Search for the cell housing the specified text and yield its (x, y) center coordinate. 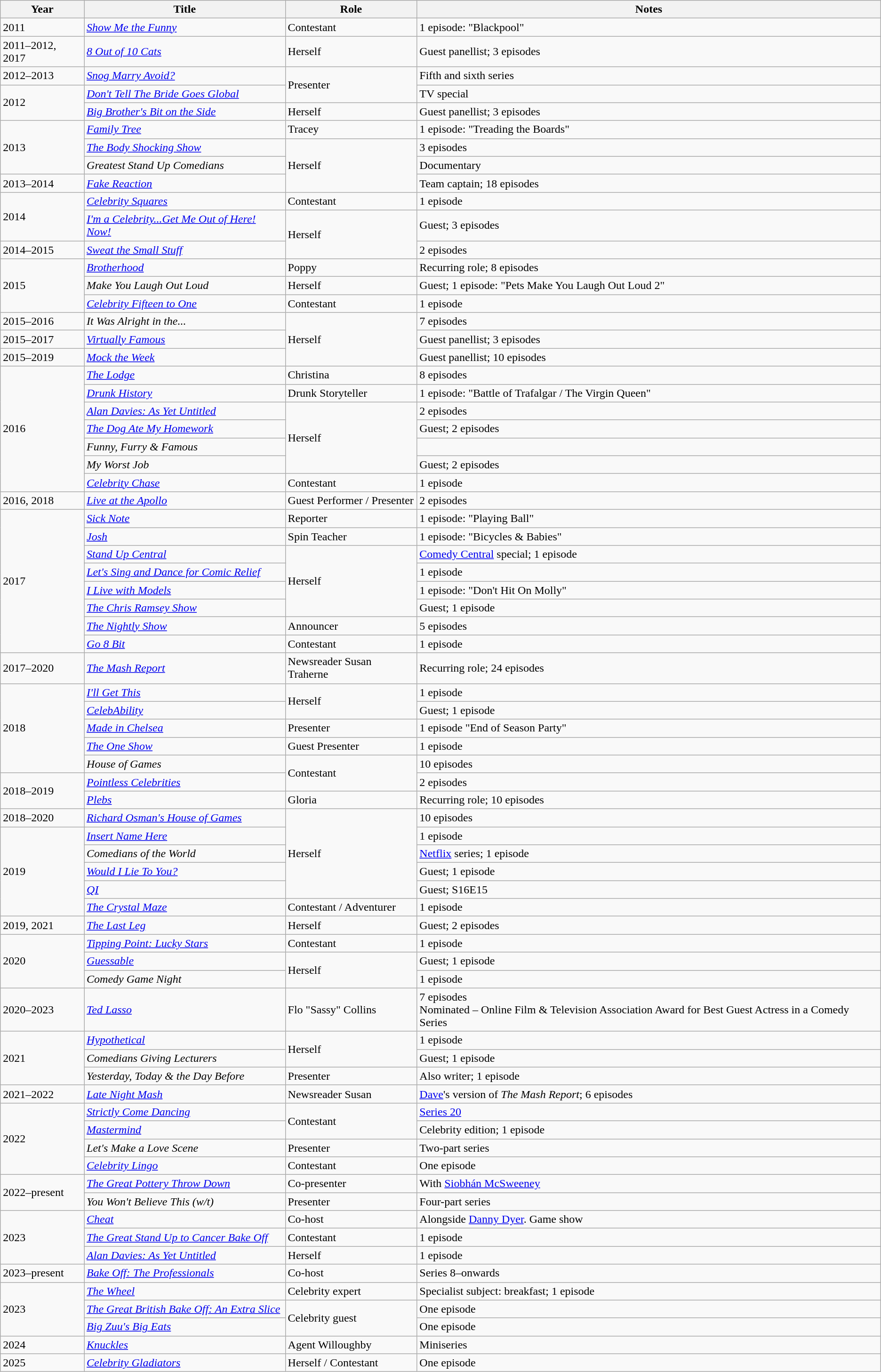
8 Out of 10 Cats (185, 52)
2015 (42, 286)
7 episodesNominated – Online Film & Television Association Award for Best Guest Actress in a Comedy Series (649, 1010)
Guest Performer / Presenter (351, 500)
Team captain; 18 episodes (649, 183)
My Worst Job (185, 465)
House of Games (185, 764)
Newsreader Susan (351, 1094)
Reporter (351, 518)
Stand Up Central (185, 554)
2011–2012, 2017 (42, 52)
Guest; 3 episodes (649, 225)
Strictly Come Dancing (185, 1112)
Series 20 (649, 1112)
Yesterday, Today & the Day Before (185, 1076)
2012–2013 (42, 76)
The Dog Ate My Homework (185, 429)
The Mash Report (185, 668)
2021 (42, 1058)
2019, 2021 (42, 925)
2022–present (42, 1193)
8 episodes (649, 375)
Netflix series; 1 episode (649, 854)
Celebrity Squares (185, 201)
Tracey (351, 129)
Live at the Apollo (185, 500)
2019 (42, 871)
Sick Note (185, 518)
2016 (42, 429)
1 episode: "Treading the Boards" (649, 129)
Big Zuu's Big Eats (185, 1327)
Pointless Celebrities (185, 782)
Show Me the Funny (185, 27)
Fifth and sixth series (649, 76)
Don't Tell The Bride Goes Global (185, 94)
CelebAbility (185, 710)
2018–2019 (42, 791)
Knuckles (185, 1345)
Let's Make a Love Scene (185, 1148)
Guessable (185, 961)
Josh (185, 536)
Herself / Contestant (351, 1363)
Celebrity Lingo (185, 1166)
You Won't Believe This (w/t) (185, 1202)
Role (351, 9)
Richard Osman's House of Games (185, 818)
Recurring role; 10 episodes (649, 800)
Alongside Danny Dyer. Game show (649, 1220)
Cheat (185, 1220)
Insert Name Here (185, 835)
Series 8–onwards (649, 1273)
Comedy Central special; 1 episode (649, 554)
The Great Stand Up to Cancer Bake Off (185, 1237)
Celebrity expert (351, 1291)
2018 (42, 728)
Miniseries (649, 1345)
Co-presenter (351, 1184)
Ted Lasso (185, 1010)
Guest panellist; 10 episodes (649, 357)
Bake Off: The Professionals (185, 1273)
Mock the Week (185, 357)
Two-part series (649, 1148)
Christina (351, 375)
2018–2020 (42, 818)
Hypothetical (185, 1040)
Greatest Stand Up Comedians (185, 165)
2023–present (42, 1273)
The Crystal Maze (185, 907)
2012 (42, 103)
Go 8 Bit (185, 644)
Late Night Mash (185, 1094)
2022 (42, 1139)
2017–2020 (42, 668)
I Live with Models (185, 590)
1 episode: "Battle of Trafalgar / The Virgin Queen" (649, 393)
1 episode: "Don't Hit On Molly" (649, 590)
Let's Sing and Dance for Comic Relief (185, 572)
2014–2015 (42, 250)
2020–2023 (42, 1010)
Plebs (185, 800)
I'll Get This (185, 692)
Recurring role; 8 episodes (649, 268)
Guest Presenter (351, 746)
The Body Shocking Show (185, 147)
2017 (42, 581)
2014 (42, 217)
Would I Lie To You? (185, 872)
2021–2022 (42, 1094)
Tipping Point: Lucky Stars (185, 943)
The Great Pottery Throw Down (185, 1184)
The One Show (185, 746)
2024 (42, 1345)
Agent Willoughby (351, 1345)
Big Brother's Bit on the Side (185, 112)
Comedians Giving Lecturers (185, 1058)
2015–2016 (42, 321)
Announcer (351, 626)
5 episodes (649, 626)
Mastermind (185, 1130)
Funny, Furry & Famous (185, 447)
Four-part series (649, 1202)
Celebrity guest (351, 1318)
Flo "Sassy" Collins (351, 1010)
2020 (42, 961)
Documentary (649, 165)
The Last Leg (185, 925)
Made in Chelsea (185, 728)
2013 (42, 147)
Drunk Storyteller (351, 393)
Year (42, 9)
3 episodes (649, 147)
Dave's version of The Mash Report; 6 episodes (649, 1094)
2015–2019 (42, 357)
Family Tree (185, 129)
Celebrity edition; 1 episode (649, 1130)
Celebrity Chase (185, 482)
1 episode: "Playing Ball" (649, 518)
The Great British Bake Off: An Extra Slice (185, 1309)
2016, 2018 (42, 500)
Fake Reaction (185, 183)
1 episode "End of Season Party" (649, 728)
Guest; S16E15 (649, 890)
Guest; 1 episode: "Pets Make You Laugh Out Loud 2" (649, 286)
Spin Teacher (351, 536)
Recurring role; 24 episodes (649, 668)
Gloria (351, 800)
The Nightly Show (185, 626)
2015–2017 (42, 339)
Celebrity Gladiators (185, 1363)
1 episode: "Bicycles & Babies" (649, 536)
Comedians of the World (185, 854)
With Siobhán McSweeney (649, 1184)
Notes (649, 9)
The Chris Ramsey Show (185, 608)
Drunk History (185, 393)
Virtually Famous (185, 339)
Contestant / Adventurer (351, 907)
Brotherhood (185, 268)
7 episodes (649, 321)
I'm a Celebrity...Get Me Out of Here! Now! (185, 225)
The Wheel (185, 1291)
1 episode: "Blackpool" (649, 27)
It Was Alright in the... (185, 321)
Snog Marry Avoid? (185, 76)
2013–2014 (42, 183)
TV special (649, 94)
Title (185, 9)
Comedy Game Night (185, 979)
The Lodge (185, 375)
Make You Laugh Out Loud (185, 286)
Poppy (351, 268)
Sweat the Small Stuff (185, 250)
Also writer; 1 episode (649, 1076)
Specialist subject: breakfast; 1 episode (649, 1291)
Celebrity Fifteen to One (185, 304)
2011 (42, 27)
2025 (42, 1363)
Newsreader Susan Traherne (351, 668)
QI (185, 890)
